Identify which cell holds the provided text, then report its [x, y] central coordinate. 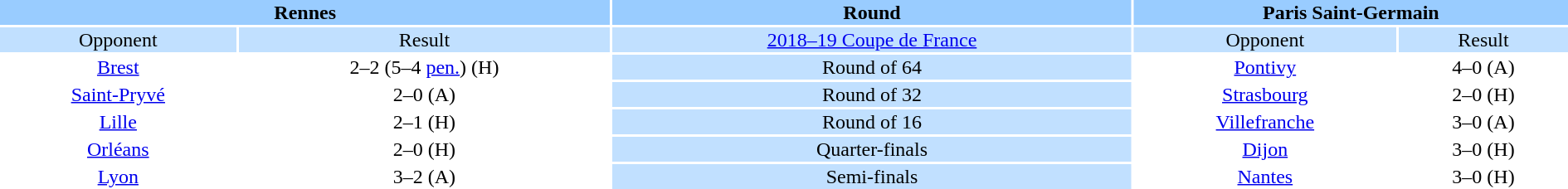
3–2 (A) [425, 177]
Brest [118, 67]
Round of 64 [871, 67]
Rennes [305, 12]
Round of 32 [871, 94]
Saint-Pryvé [118, 94]
Lyon [118, 177]
Villefranche [1265, 122]
Round [871, 12]
Semi-finals [871, 177]
Dijon [1265, 149]
Strasbourg [1265, 94]
Quarter-finals [871, 149]
2–2 (5–4 pen.) (H) [425, 67]
3–0 (A) [1483, 122]
Paris Saint-Germain [1351, 12]
2018–19 Coupe de France [871, 40]
2–0 (A) [425, 94]
2–1 (H) [425, 122]
Nantes [1265, 177]
4–0 (A) [1483, 67]
Orléans [118, 149]
Lille [118, 122]
Round of 16 [871, 122]
Pontivy [1265, 67]
